From the cell containing the given text, extract its center point as [X, Y] coordinate. 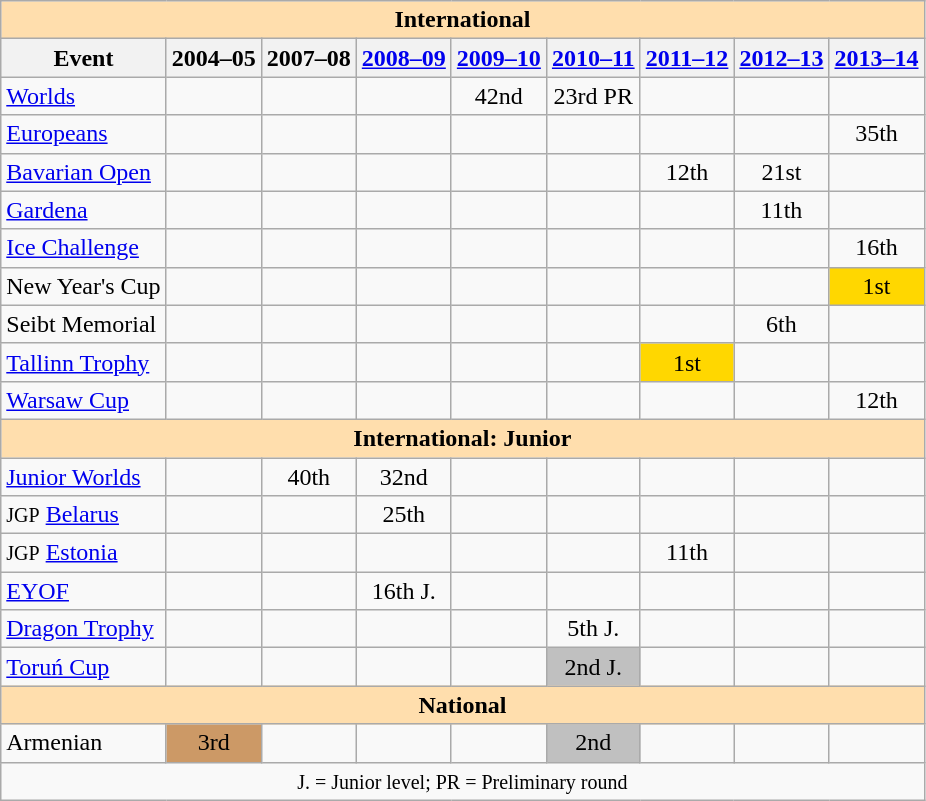
2004–05 [214, 58]
2013–14 [876, 58]
J. = Junior level; PR = Preliminary round [462, 781]
JGP Estonia [84, 553]
EYOF [84, 591]
2007–08 [308, 58]
23rd PR [593, 96]
21st [782, 172]
2009–10 [498, 58]
3rd [214, 743]
Event [84, 58]
2011–12 [687, 58]
16th J. [404, 591]
Seibt Memorial [84, 324]
2nd [593, 743]
42nd [498, 96]
Warsaw Cup [84, 400]
International: Junior [462, 438]
35th [876, 134]
Ice Challenge [84, 248]
5th J. [593, 629]
16th [876, 248]
New Year's Cup [84, 286]
Bavarian Open [84, 172]
Armenian [84, 743]
32nd [404, 477]
National [462, 705]
Gardena [84, 210]
Dragon Trophy [84, 629]
2012–13 [782, 58]
International [462, 20]
Junior Worlds [84, 477]
2008–09 [404, 58]
2nd J. [593, 667]
Toruń Cup [84, 667]
2010–11 [593, 58]
Tallinn Trophy [84, 362]
40th [308, 477]
JGP Belarus [84, 515]
Worlds [84, 96]
Europeans [84, 134]
6th [782, 324]
25th [404, 515]
